Extract the (x, y) coordinate from the center of the cell holding the provided text.  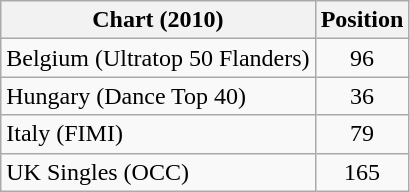
79 (362, 134)
96 (362, 58)
Belgium (Ultratop 50 Flanders) (158, 58)
UK Singles (OCC) (158, 172)
Position (362, 20)
165 (362, 172)
Chart (2010) (158, 20)
Hungary (Dance Top 40) (158, 96)
36 (362, 96)
Italy (FIMI) (158, 134)
